Return (X, Y) of the center of cell containing provided text 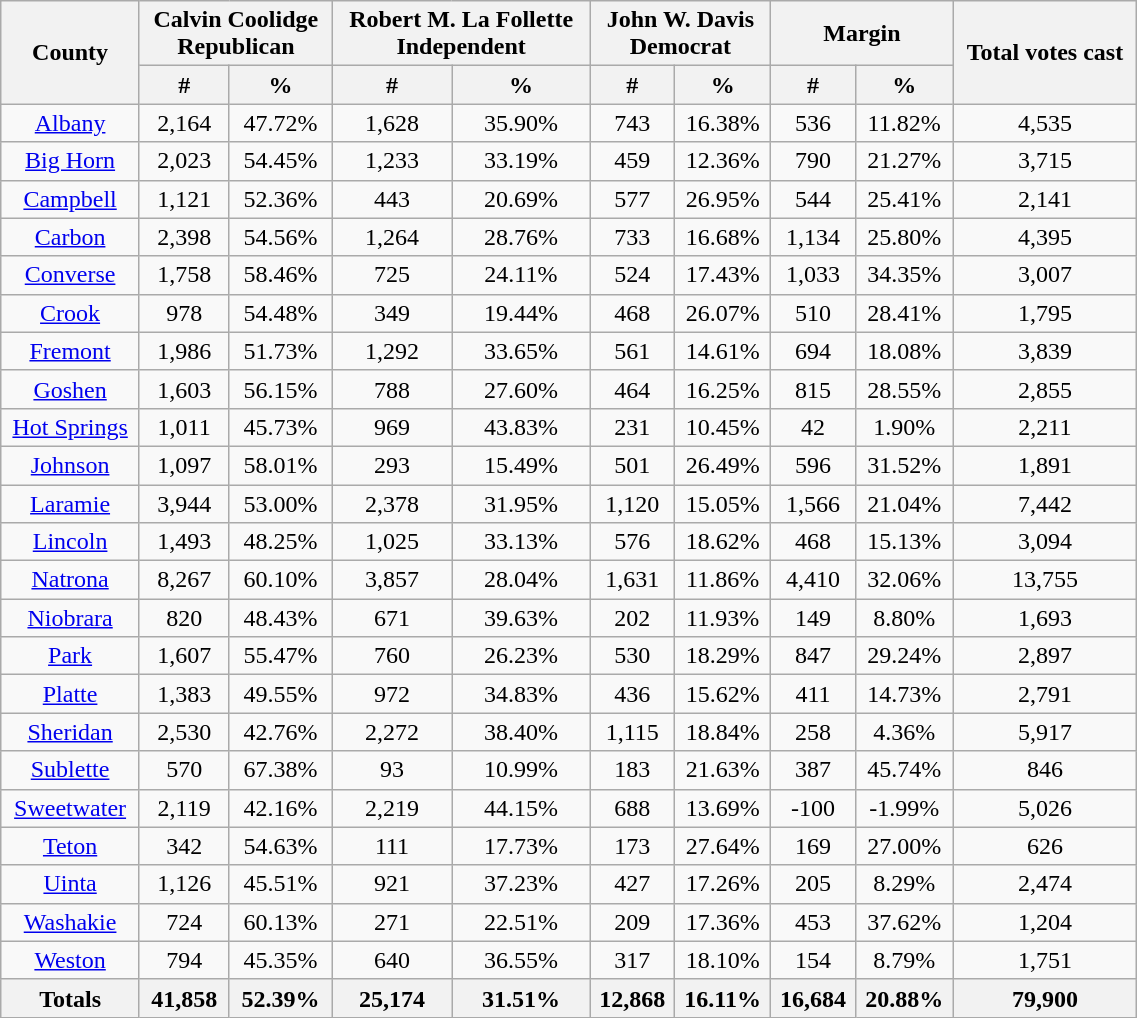
52.39% (280, 998)
1,383 (184, 694)
576 (632, 542)
17.43% (723, 275)
37.62% (904, 922)
Hot Springs (70, 427)
31.95% (521, 503)
846 (1045, 770)
24.11% (521, 275)
25,174 (392, 998)
1,493 (184, 542)
921 (392, 884)
453 (814, 922)
38.40% (521, 732)
14.61% (723, 351)
3,715 (1045, 161)
464 (632, 389)
794 (184, 960)
48.43% (280, 618)
37.23% (521, 884)
1,120 (632, 503)
1,264 (392, 237)
26.23% (521, 656)
28.04% (521, 580)
45.74% (904, 770)
3,094 (1045, 542)
Johnson (70, 465)
34.35% (904, 275)
820 (184, 618)
60.13% (280, 922)
33.19% (521, 161)
4,410 (814, 580)
42 (814, 427)
54.48% (280, 313)
15.05% (723, 503)
13.69% (723, 808)
978 (184, 313)
1,891 (1045, 465)
Sweetwater (70, 808)
2,474 (1045, 884)
743 (632, 123)
1,011 (184, 427)
1,986 (184, 351)
16.68% (723, 237)
18.29% (723, 656)
1,628 (392, 123)
443 (392, 199)
149 (814, 618)
1.90% (904, 427)
2,378 (392, 503)
93 (392, 770)
1,097 (184, 465)
18.62% (723, 542)
317 (632, 960)
510 (814, 313)
John W. DavisDemocrat (680, 34)
33.13% (521, 542)
2,855 (1045, 389)
42.76% (280, 732)
67.38% (280, 770)
18.08% (904, 351)
43.83% (521, 427)
Weston (70, 960)
17.73% (521, 846)
11.86% (723, 580)
1,233 (392, 161)
293 (392, 465)
2,211 (1045, 427)
8.29% (904, 884)
44.15% (521, 808)
10.99% (521, 770)
58.01% (280, 465)
28.76% (521, 237)
Campbell (70, 199)
544 (814, 199)
Uinta (70, 884)
52.36% (280, 199)
427 (632, 884)
173 (632, 846)
596 (814, 465)
33.65% (521, 351)
Albany (70, 123)
847 (814, 656)
2,897 (1045, 656)
231 (632, 427)
8.80% (904, 618)
16.25% (723, 389)
55.47% (280, 656)
County (70, 52)
3,944 (184, 503)
28.41% (904, 313)
45.51% (280, 884)
501 (632, 465)
-100 (814, 808)
45.35% (280, 960)
22.51% (521, 922)
25.80% (904, 237)
8,267 (184, 580)
2,791 (1045, 694)
1,795 (1045, 313)
154 (814, 960)
202 (632, 618)
Laramie (70, 503)
2,219 (392, 808)
Fremont (70, 351)
19.44% (521, 313)
733 (632, 237)
1,758 (184, 275)
111 (392, 846)
536 (814, 123)
969 (392, 427)
Totals (70, 998)
524 (632, 275)
51.73% (280, 351)
17.26% (723, 884)
16.38% (723, 123)
271 (392, 922)
15.62% (723, 694)
342 (184, 846)
10.45% (723, 427)
Lincoln (70, 542)
2,272 (392, 732)
18.84% (723, 732)
14.73% (904, 694)
671 (392, 618)
20.69% (521, 199)
815 (814, 389)
209 (632, 922)
Total votes cast (1045, 52)
5,917 (1045, 732)
27.00% (904, 846)
725 (392, 275)
Park (70, 656)
Platte (70, 694)
-1.99% (904, 808)
54.63% (280, 846)
Calvin CoolidgeRepublican (236, 34)
Goshen (70, 389)
15.49% (521, 465)
13,755 (1045, 580)
32.06% (904, 580)
724 (184, 922)
12,868 (632, 998)
Margin (862, 34)
183 (632, 770)
12.36% (723, 161)
42.16% (280, 808)
48.25% (280, 542)
16,684 (814, 998)
8.79% (904, 960)
561 (632, 351)
1,566 (814, 503)
27.64% (723, 846)
49.55% (280, 694)
34.83% (521, 694)
79,900 (1045, 998)
530 (632, 656)
258 (814, 732)
349 (392, 313)
1,631 (632, 580)
760 (392, 656)
4.36% (904, 732)
39.63% (521, 618)
31.52% (904, 465)
15.13% (904, 542)
17.36% (723, 922)
640 (392, 960)
16.11% (723, 998)
21.04% (904, 503)
47.72% (280, 123)
26.49% (723, 465)
54.45% (280, 161)
626 (1045, 846)
Converse (70, 275)
Washakie (70, 922)
7,442 (1045, 503)
972 (392, 694)
18.10% (723, 960)
3,857 (392, 580)
2,530 (184, 732)
577 (632, 199)
Carbon (70, 237)
Big Horn (70, 161)
35.90% (521, 123)
788 (392, 389)
570 (184, 770)
3,007 (1045, 275)
Sheridan (70, 732)
20.88% (904, 998)
694 (814, 351)
54.56% (280, 237)
56.15% (280, 389)
2,164 (184, 123)
26.95% (723, 199)
436 (632, 694)
1,134 (814, 237)
4,535 (1045, 123)
205 (814, 884)
21.63% (723, 770)
2,023 (184, 161)
11.93% (723, 618)
1,292 (392, 351)
459 (632, 161)
60.10% (280, 580)
2,398 (184, 237)
169 (814, 846)
Natrona (70, 580)
Sublette (70, 770)
53.00% (280, 503)
27.60% (521, 389)
1,126 (184, 884)
2,119 (184, 808)
36.55% (521, 960)
790 (814, 161)
688 (632, 808)
Robert M. La FolletteIndependent (461, 34)
3,839 (1045, 351)
Teton (70, 846)
1,603 (184, 389)
11.82% (904, 123)
387 (814, 770)
1,693 (1045, 618)
1,121 (184, 199)
29.24% (904, 656)
5,026 (1045, 808)
4,395 (1045, 237)
41,858 (184, 998)
411 (814, 694)
1,751 (1045, 960)
21.27% (904, 161)
Niobrara (70, 618)
1,204 (1045, 922)
1,025 (392, 542)
2,141 (1045, 199)
58.46% (280, 275)
1,607 (184, 656)
1,115 (632, 732)
28.55% (904, 389)
26.07% (723, 313)
31.51% (521, 998)
1,033 (814, 275)
Crook (70, 313)
45.73% (280, 427)
25.41% (904, 199)
